Search for the cell housing the specified text and yield its [X, Y] center coordinate. 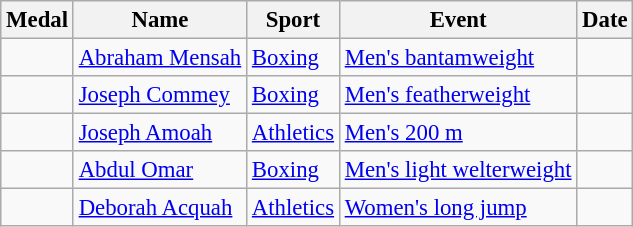
Men's featherweight [458, 95]
Name [160, 20]
Women's long jump [458, 208]
Men's bantamweight [458, 58]
Joseph Commey [160, 95]
Event [458, 20]
Men's 200 m [458, 133]
Men's light welterweight [458, 170]
Medal [38, 20]
Abraham Mensah [160, 58]
Joseph Amoah [160, 133]
Abdul Omar [160, 170]
Deborah Acquah [160, 208]
Date [605, 20]
Sport [294, 20]
